Determine the [x, y] coordinate at the center of the cell enclosing the given text.  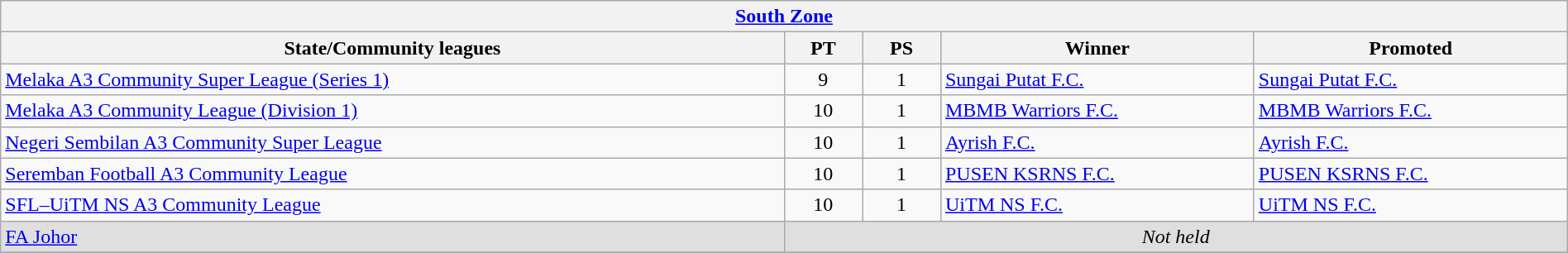
Not held [1176, 236]
9 [824, 79]
PT [824, 48]
FA Johor [392, 236]
Seremban Football A3 Community League [392, 174]
South Zone [784, 17]
PS [901, 48]
Winner [1097, 48]
Negeri Sembilan A3 Community Super League [392, 142]
Melaka A3 Community League (Division 1) [392, 111]
SFL–UiTM NS A3 Community League [392, 205]
Melaka A3 Community Super League (Series 1) [392, 79]
State/Community leagues [392, 48]
Promoted [1411, 48]
